Find where the given text appears and provide that cell's center as [X, Y] coordinate. 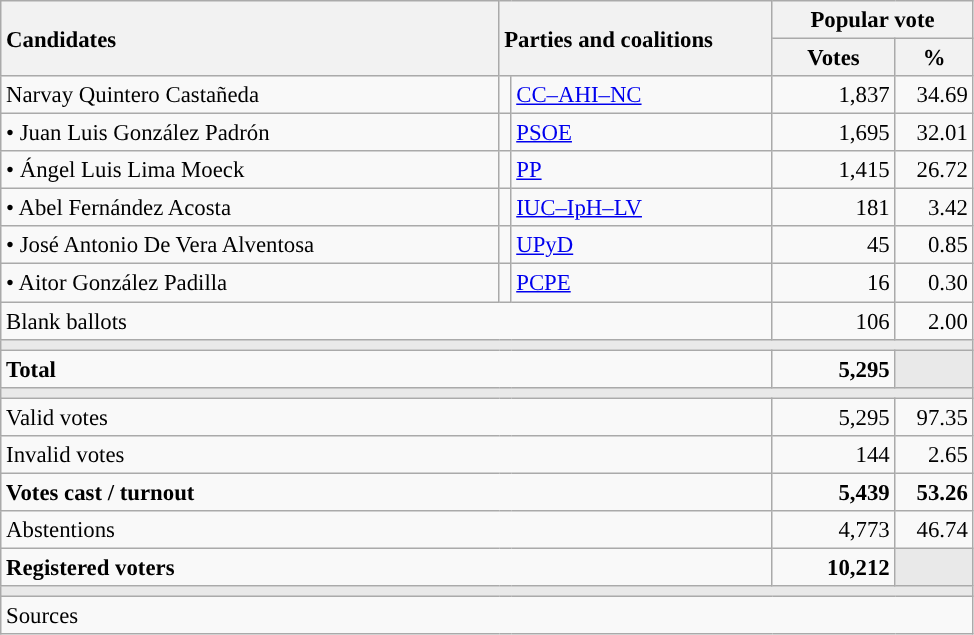
IUC–IpH–LV [642, 208]
• Ángel Luis Lima Moeck [250, 170]
PCPE [642, 283]
Candidates [250, 38]
Total [386, 369]
106 [834, 321]
32.01 [934, 133]
CC–AHI–NC [642, 95]
• José Antonio De Vera Alventosa [250, 245]
Votes [834, 58]
Invalid votes [386, 455]
16 [834, 283]
Sources [487, 616]
Abstentions [386, 530]
0.85 [934, 245]
34.69 [934, 95]
1,695 [834, 133]
PP [642, 170]
Blank ballots [386, 321]
0.30 [934, 283]
5,439 [834, 492]
3.42 [934, 208]
45 [834, 245]
181 [834, 208]
Narvay Quintero Castañeda [250, 95]
Valid votes [386, 417]
2.65 [934, 455]
97.35 [934, 417]
2.00 [934, 321]
• Aitor González Padilla [250, 283]
1,837 [834, 95]
53.26 [934, 492]
Parties and coalitions [636, 38]
26.72 [934, 170]
Votes cast / turnout [386, 492]
PSOE [642, 133]
144 [834, 455]
% [934, 58]
1,415 [834, 170]
46.74 [934, 530]
• Juan Luis González Padrón [250, 133]
4,773 [834, 530]
10,212 [834, 567]
• Abel Fernández Acosta [250, 208]
Registered voters [386, 567]
Popular vote [872, 20]
UPyD [642, 245]
